From the cell containing the given text, extract its center point as [x, y] coordinate. 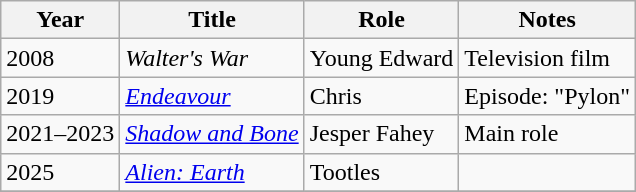
Jesper Fahey [382, 134]
Walter's War [212, 58]
Year [60, 20]
Main role [548, 134]
Chris [382, 96]
Alien: Earth [212, 172]
Endeavour [212, 96]
Shadow and Bone [212, 134]
Notes [548, 20]
Episode: "Pylon" [548, 96]
2021–2023 [60, 134]
Title [212, 20]
Tootles [382, 172]
Role [382, 20]
2019 [60, 96]
2025 [60, 172]
2008 [60, 58]
Television film [548, 58]
Young Edward [382, 58]
